Pinpoint the cell where the given text exists, returning its (X, Y) midpoint coordinate. 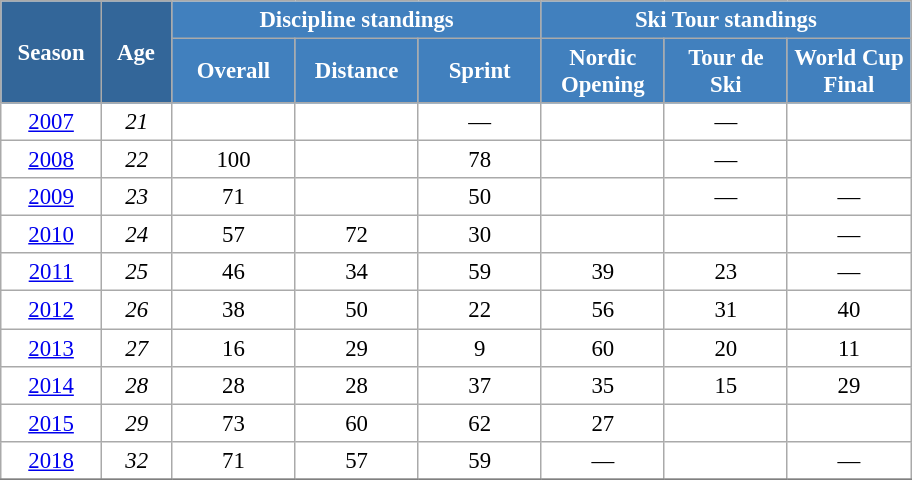
2011 (52, 273)
38 (234, 310)
35 (602, 385)
2015 (52, 423)
37 (480, 385)
39 (602, 273)
2007 (52, 122)
9 (480, 348)
40 (848, 310)
Discipline standings (356, 20)
Tour deSki (726, 72)
11 (848, 348)
Age (136, 52)
24 (136, 235)
26 (136, 310)
Season (52, 52)
31 (726, 310)
2010 (52, 235)
Overall (234, 72)
100 (234, 160)
Sprint (480, 72)
46 (234, 273)
NordicOpening (602, 72)
72 (356, 235)
25 (136, 273)
78 (480, 160)
World CupFinal (848, 72)
15 (726, 385)
16 (234, 348)
34 (356, 273)
32 (136, 460)
2012 (52, 310)
73 (234, 423)
56 (602, 310)
21 (136, 122)
2018 (52, 460)
2014 (52, 385)
Distance (356, 72)
2013 (52, 348)
20 (726, 348)
30 (480, 235)
2009 (52, 197)
62 (480, 423)
2008 (52, 160)
Ski Tour standings (726, 20)
